Capture the cell that displays the provided text and extract its (x, y) central coordinate. 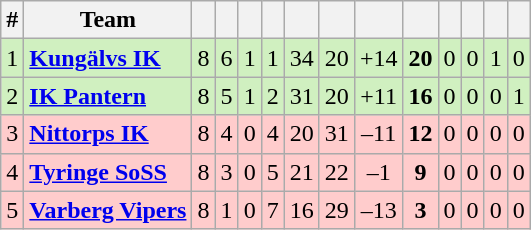
–1 (378, 172)
6 (226, 58)
Tyringe SoSS (108, 172)
–11 (378, 134)
12 (420, 134)
Team (108, 20)
# (12, 20)
IK Pantern (108, 96)
29 (336, 210)
–13 (378, 210)
Varberg Vipers (108, 210)
34 (302, 58)
Kungälvs IK (108, 58)
Nittorps IK (108, 134)
+14 (378, 58)
9 (420, 172)
7 (272, 210)
21 (302, 172)
+11 (378, 96)
22 (336, 172)
